Determine the (x, y) coordinate at the center of the cell enclosing the given text.  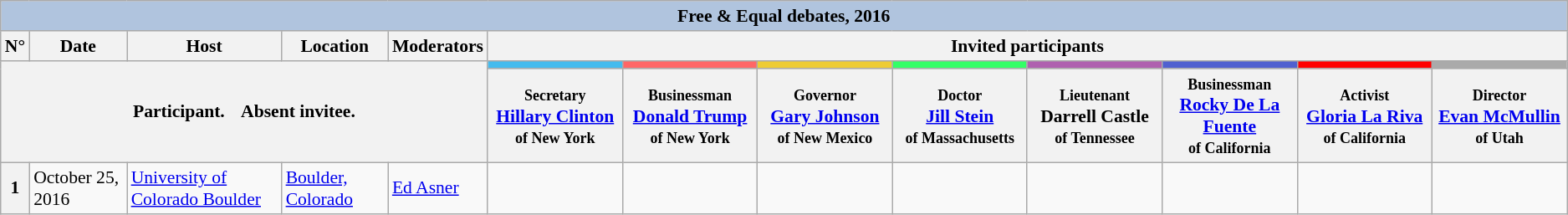
DirectorEvan McMullinof Utah (1499, 116)
Location (335, 46)
October 25, 2016 (78, 189)
ActivistGloria La Rivaof California (1365, 116)
Boulder, Colorado (335, 189)
1 (15, 189)
LieutenantDarrell Castleof Tennessee (1094, 116)
SecretaryHillary Clintonof New York (555, 116)
DoctorJill Steinof Massachusetts (960, 116)
Date (78, 46)
GovernorGary Johnsonof New Mexico (825, 116)
Ed Asner (438, 189)
Free & Equal debates, 2016 (784, 16)
Participant. Absent invitee. (244, 111)
BusinessmanRocky De La Fuenteof California (1229, 116)
Moderators (438, 46)
University of Colorado Boulder (204, 189)
BusinessmanDonald Trumpof New York (689, 116)
Invited participants (1027, 46)
N° (15, 46)
Host (204, 46)
